Scan for the cell matching the given text and deliver its [x, y] coordinate at center. 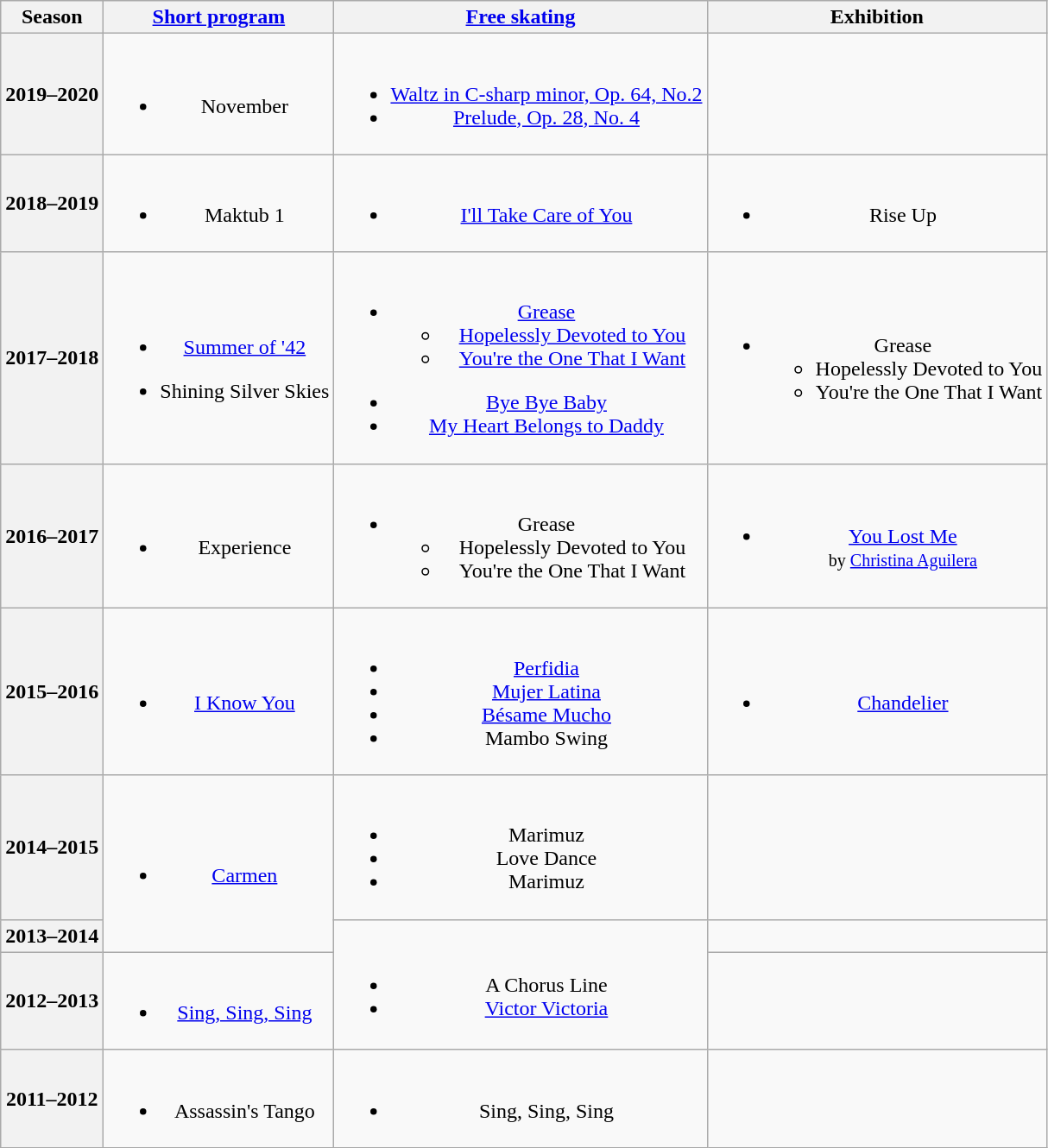
Experience [219, 535]
Free skating [521, 17]
Exhibition [877, 17]
Carmen [219, 863]
2014–2015 [52, 848]
Rise Up [877, 204]
GreaseHopelessly Devoted to YouYou're the One That I Want Bye Bye BabyMy Heart Belongs to Daddy [521, 357]
I Know You [219, 691]
2016–2017 [52, 535]
A Chorus Line Victor Victoria [521, 984]
I'll Take Care of You [521, 204]
MarimuzLove DanceMarimuz [521, 848]
November [219, 94]
Assassin's Tango [219, 1098]
2019–2020 [52, 94]
Perfidia Mujer LatinaBésame MuchoMambo Swing [521, 691]
2012–2013 [52, 1001]
Summer of '42 Shining Silver Skies [219, 357]
Chandelier [877, 691]
You Lost Meby Christina Aguilera [877, 535]
2017–2018 [52, 357]
Short program [219, 17]
Maktub 1 [219, 204]
2013–2014 [52, 936]
2011–2012 [52, 1098]
Waltz in C-sharp minor, Op. 64, No.2Prelude, Op. 28, No. 4 [521, 94]
Season [52, 17]
2015–2016 [52, 691]
2018–2019 [52, 204]
